Extract the (x, y) coordinate from the center of the cell holding the provided text.  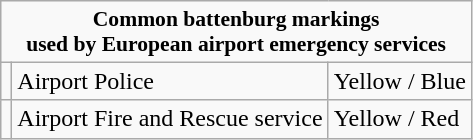
Common battenburg markings used by European airport emergency services (236, 32)
Airport Police (170, 81)
Yellow / Red (400, 119)
Airport Fire and Rescue service (170, 119)
Yellow / Blue (400, 81)
